Locate the cell with the specified text and output its [X, Y] center coordinate. 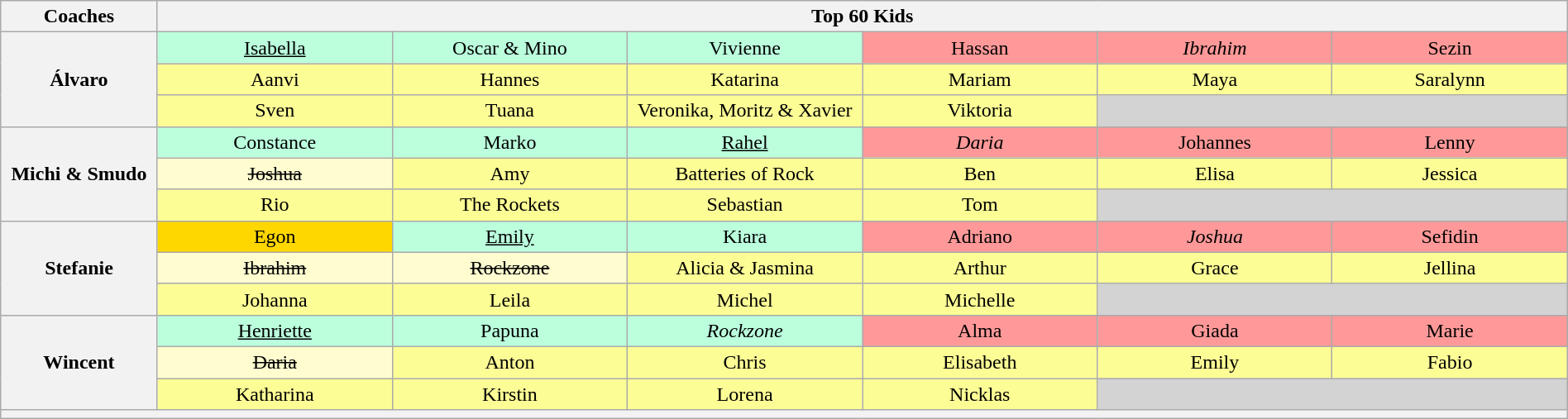
Rahel [745, 142]
Veronika, Moritz & Xavier [745, 111]
Marko [509, 142]
Henriette [275, 331]
Papuna [509, 331]
Hannes [509, 79]
Kirstin [509, 394]
Sezin [1450, 48]
Alicia & Jasmina [745, 268]
Oscar & Mino [509, 48]
Giada [1215, 331]
Sefidin [1450, 236]
Álvaro [79, 79]
Michi & Smudo [79, 174]
Marie [1450, 331]
The Rockets [509, 205]
Arthur [980, 268]
Batteries of Rock [745, 174]
Michel [745, 299]
Maya [1215, 79]
Jellina [1450, 268]
Egon [275, 236]
Elisa [1215, 174]
Aanvi [275, 79]
Coaches [79, 17]
Johanna [275, 299]
Alma [980, 331]
Lenny [1450, 142]
Hassan [980, 48]
Lorena [745, 394]
Fabio [1450, 362]
Mariam [980, 79]
Tuana [509, 111]
Elisabeth [980, 362]
Amy [509, 174]
Anton [509, 362]
Ben [980, 174]
Viktoria [980, 111]
Katharina [275, 394]
Sven [275, 111]
Katarina [745, 79]
Adriano [980, 236]
Jessica [1450, 174]
Isabella [275, 48]
Constance [275, 142]
Stefanie [79, 268]
Nicklas [980, 394]
Rio [275, 205]
Chris [745, 362]
Tom [980, 205]
Wincent [79, 362]
Sebastian [745, 205]
Kiara [745, 236]
Michelle [980, 299]
Grace [1215, 268]
Vivienne [745, 48]
Saralynn [1450, 79]
Top 60 Kids [862, 17]
Johannes [1215, 142]
Leila [509, 299]
